Determine the (x, y) coordinate at the center of the cell enclosing the given text.  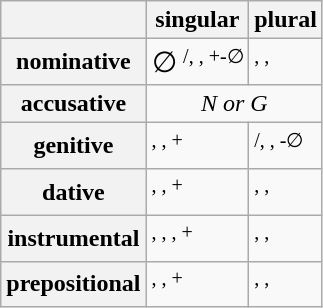
∅ /, , +-∅ (198, 62)
genitive (74, 146)
instrumental (74, 238)
N or G (234, 104)
prepositional (74, 284)
dative (74, 192)
accusative (74, 104)
, , , + (198, 238)
nominative (74, 62)
/, , -∅ (286, 146)
singular (198, 20)
plural (286, 20)
